Search for the cell housing the specified text and yield its [x, y] center coordinate. 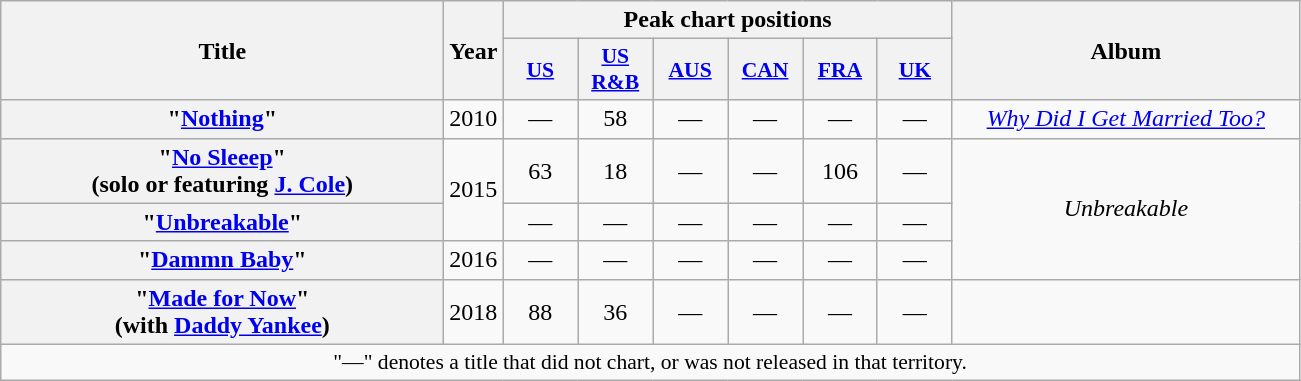
58 [616, 119]
106 [840, 170]
US [540, 70]
Why Did I Get Married Too? [1126, 119]
"Made for Now"(with Daddy Yankee) [222, 312]
63 [540, 170]
2018 [474, 312]
"Unbreakable" [222, 222]
36 [616, 312]
Album [1126, 50]
CAN [766, 70]
18 [616, 170]
2016 [474, 260]
Peak chart positions [728, 20]
"—" denotes a title that did not chart, or was not released in that territory. [650, 362]
AUS [690, 70]
FRA [840, 70]
2015 [474, 190]
88 [540, 312]
2010 [474, 119]
"Nothing" [222, 119]
"Dammn Baby" [222, 260]
"No Sleeep"(solo or featuring J. Cole) [222, 170]
Unbreakable [1126, 208]
Title [222, 50]
Year [474, 50]
UK [914, 70]
US R&B [616, 70]
